Scan for the cell matching the given text and deliver its (X, Y) coordinate at center. 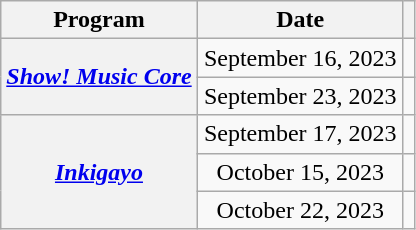
Show! Music Core (99, 77)
September 16, 2023 (300, 58)
September 17, 2023 (300, 134)
Program (99, 20)
September 23, 2023 (300, 96)
October 22, 2023 (300, 210)
Inkigayo (99, 172)
Date (300, 20)
October 15, 2023 (300, 172)
